Pinpoint the cell where the given text exists, returning its (x, y) midpoint coordinate. 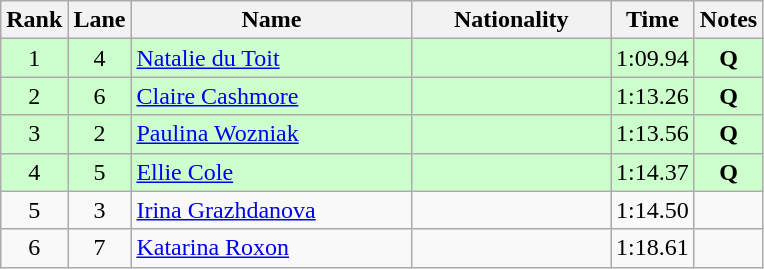
Lane (100, 20)
Notes (728, 20)
Rank (34, 20)
1:13.56 (653, 134)
1 (34, 58)
Nationality (512, 20)
Ellie Cole (272, 172)
1:13.26 (653, 96)
Irina Grazhdanova (272, 210)
Natalie du Toit (272, 58)
Name (272, 20)
1:09.94 (653, 58)
Paulina Wozniak (272, 134)
Time (653, 20)
1:18.61 (653, 248)
Katarina Roxon (272, 248)
7 (100, 248)
1:14.50 (653, 210)
1:14.37 (653, 172)
Claire Cashmore (272, 96)
